Provide the [x, y] coordinate of the cell's center where the given text is located.  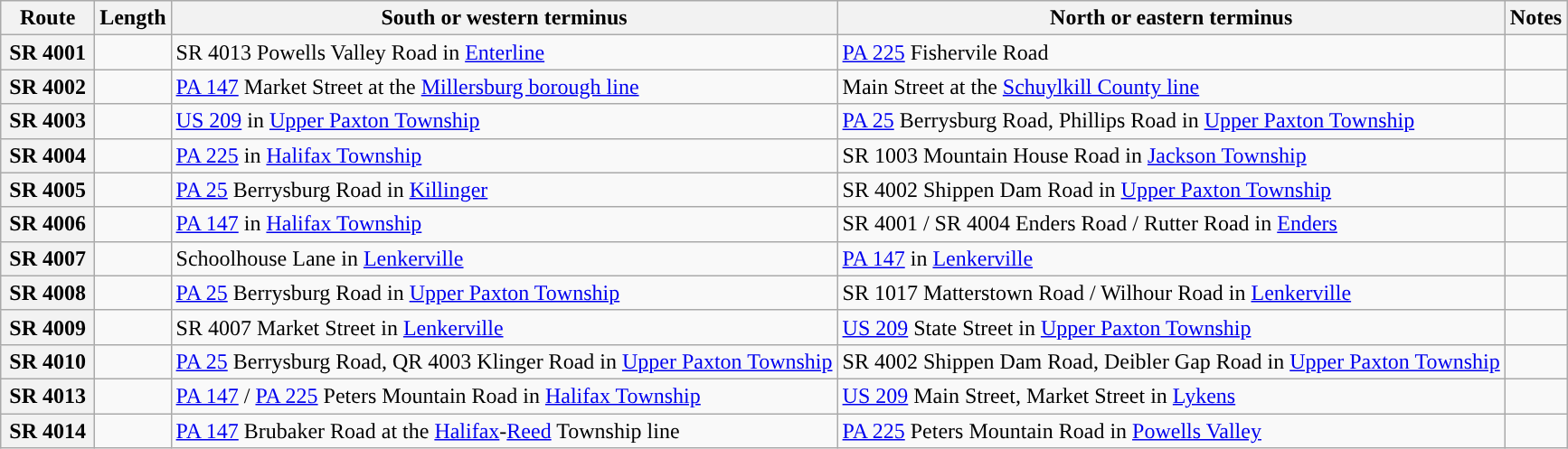
PA 147 in Lenkerville [1171, 258]
PA 147 Brubaker Road at the Halifax-Reed Township line [505, 431]
Main Street at the Schuylkill County line [1171, 87]
PA 147 in Halifax Township [505, 224]
SR 4013 Powells Valley Road in Enterline [505, 52]
South or western terminus [505, 18]
Length [133, 18]
SR 4003 [48, 121]
SR 4007 [48, 258]
SR 4004 [48, 155]
PA 147 / PA 225 Peters Mountain Road in Halifax Township [505, 396]
SR 4009 [48, 327]
PA 147 Market Street at the Millersburg borough line [505, 87]
PA 225 Fishervile Road [1171, 52]
SR 4001 [48, 52]
SR 4008 [48, 293]
Schoolhouse Lane in Lenkerville [505, 258]
SR 4014 [48, 431]
Notes [1535, 18]
SR 4006 [48, 224]
PA 225 Peters Mountain Road in Powells Valley [1171, 431]
Route [48, 18]
SR 1003 Mountain House Road in Jackson Township [1171, 155]
SR 4005 [48, 190]
SR 4001 / SR 4004 Enders Road / Rutter Road in Enders [1171, 224]
US 209 Main Street, Market Street in Lykens [1171, 396]
SR 4007 Market Street in Lenkerville [505, 327]
US 209 State Street in Upper Paxton Township [1171, 327]
North or eastern terminus [1171, 18]
SR 4013 [48, 396]
SR 4002 Shippen Dam Road in Upper Paxton Township [1171, 190]
PA 225 in Halifax Township [505, 155]
PA 25 Berrysburg Road in Upper Paxton Township [505, 293]
SR 4010 [48, 361]
SR 4002 Shippen Dam Road, Deibler Gap Road in Upper Paxton Township [1171, 361]
PA 25 Berrysburg Road in Killinger [505, 190]
US 209 in Upper Paxton Township [505, 121]
PA 25 Berrysburg Road, QR 4003 Klinger Road in Upper Paxton Township [505, 361]
SR 4002 [48, 87]
SR 1017 Matterstown Road / Wilhour Road in Lenkerville [1171, 293]
PA 25 Berrysburg Road, Phillips Road in Upper Paxton Township [1171, 121]
